Determine the [x, y] coordinate at the center of the cell enclosing the given text.  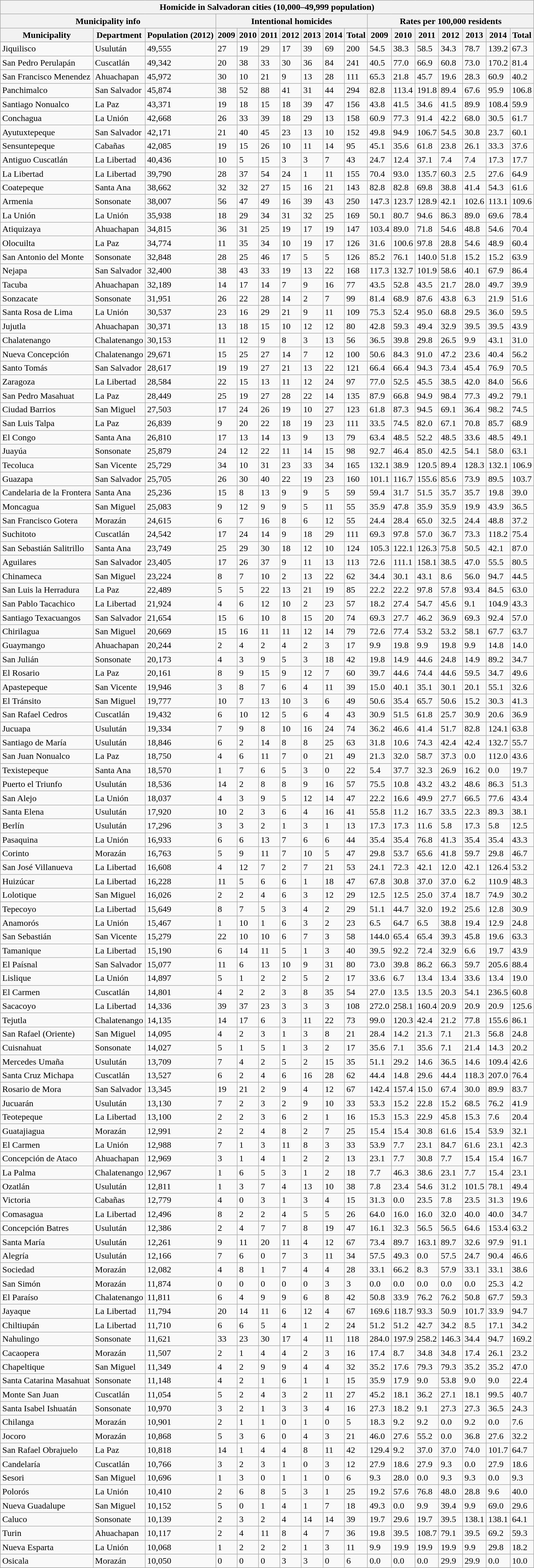
59 [356, 493]
49.2 [498, 395]
Candelaria de la Frontera [47, 493]
86.4 [522, 271]
Santa María [47, 1242]
57.6 [403, 1491]
Chirilagua [47, 632]
10,818 [180, 1450]
128.3 [474, 465]
21.2 [451, 1020]
Guatajiagua [47, 1131]
112.0 [498, 756]
24,542 [180, 534]
Municipality [47, 35]
Conchagua [47, 118]
69.0 [498, 1506]
46.3 [403, 1173]
45 [269, 132]
76.4 [522, 1076]
98.2 [498, 410]
10,970 [180, 1408]
27.4 [403, 604]
95.9 [498, 90]
Santiago de María [47, 742]
58.1 [474, 632]
15,279 [180, 937]
30,537 [180, 312]
Texistepeque [47, 770]
17.1 [498, 1325]
74.9 [498, 895]
Suchitoto [47, 534]
50.1 [379, 215]
14,336 [180, 1006]
16,228 [180, 881]
92.7 [379, 451]
49,555 [180, 49]
35,938 [180, 215]
97 [356, 382]
250 [356, 202]
10,050 [180, 1561]
144.0 [379, 937]
46.7 [522, 854]
Tamanique [47, 951]
91.0 [427, 354]
Guazapa [47, 479]
Santa Cruz Michapa [47, 1076]
36.7 [451, 534]
Lislique [47, 978]
Rosario de Mora [47, 1089]
21,924 [180, 604]
La Palma [47, 1173]
25,083 [180, 507]
77.6 [498, 798]
124.1 [498, 729]
63.0 [522, 590]
21.4 [474, 1048]
6.6 [474, 951]
12.0 [451, 867]
16.1 [379, 1228]
66.3 [451, 964]
Santo Tomás [47, 368]
92.2 [403, 951]
73.9 [474, 479]
258.1 [403, 1006]
39,790 [180, 174]
89.3 [498, 812]
26.5 [451, 340]
20.4 [522, 1117]
38,662 [180, 188]
87.9 [379, 395]
21.9 [498, 299]
42.0 [474, 382]
103.7 [522, 479]
10.8 [403, 784]
66.2 [403, 1269]
74.4 [427, 673]
6.7 [403, 978]
68.0 [474, 118]
Santiago Texacuangos [47, 618]
85.7 [498, 424]
135.7 [427, 174]
25.6 [474, 909]
Sensuntepeque [47, 146]
22,489 [180, 590]
27.0 [379, 992]
67.1 [451, 424]
Polorós [47, 1491]
42.2 [451, 118]
40.5 [379, 63]
23.2 [522, 1353]
65.3 [379, 77]
23.6 [474, 354]
105.3 [379, 548]
38.1 [522, 812]
23.7 [498, 132]
125.6 [522, 1006]
8.6 [451, 576]
169.6 [379, 1311]
98.4 [451, 395]
51.7 [451, 729]
165 [356, 465]
31.8 [379, 742]
Alegría [47, 1256]
72.3 [403, 867]
10,152 [180, 1506]
101.5 [474, 1186]
32.2 [522, 1436]
39.4 [451, 1506]
San Pablo Tacachico [47, 604]
33.3 [498, 146]
42,085 [180, 146]
10,766 [180, 1464]
121 [356, 368]
118.3 [474, 1076]
75.3 [379, 312]
12,166 [180, 1256]
10,410 [180, 1491]
Sociedad [47, 1269]
116.7 [403, 479]
Caluco [47, 1520]
Mercedes Umaña [47, 1062]
100 [356, 354]
70.5 [522, 368]
111.1 [403, 562]
52.2 [427, 437]
77.4 [403, 632]
58.6 [451, 271]
12,988 [180, 1145]
23,749 [180, 548]
101.1 [379, 479]
Santiago Nonualco [47, 104]
37.7 [403, 770]
51.6 [522, 299]
12.8 [498, 909]
78.7 [474, 49]
46 [269, 257]
Aguilares [47, 562]
142.4 [379, 1089]
42.5 [451, 451]
55.2 [427, 1436]
45.2 [379, 1395]
123.7 [403, 202]
Intentional homicides [292, 21]
11,811 [180, 1298]
23,224 [180, 576]
Puerto el Triunfo [47, 784]
22.8 [427, 1103]
Victoria [47, 1200]
66.5 [474, 798]
12,991 [180, 1131]
67.6 [474, 90]
69.1 [451, 410]
16,933 [180, 839]
54.7 [427, 604]
64.6 [474, 1228]
25,879 [180, 451]
40.7 [522, 1395]
45.1 [379, 146]
14,801 [180, 992]
34,774 [180, 243]
67.9 [498, 271]
147.3 [379, 202]
16,763 [180, 854]
120.3 [403, 1020]
San Pedro Perulapán [47, 63]
10,696 [180, 1478]
Corinto [47, 854]
12,261 [180, 1242]
294 [356, 90]
11,507 [180, 1353]
53.8 [451, 1381]
Apastepeque [47, 687]
34.3 [451, 49]
157.4 [403, 1089]
85.2 [379, 257]
Ayutuxtepeque [47, 132]
258.2 [427, 1339]
42.3 [522, 1145]
Tecoluca [47, 465]
126.3 [427, 548]
Ciudad Barrios [47, 410]
13,130 [180, 1103]
63.8 [522, 729]
Chapeltique [47, 1367]
197.9 [403, 1339]
14,135 [180, 1020]
43.6 [522, 756]
Chinameca [47, 576]
100.6 [403, 243]
87.6 [427, 299]
22.3 [474, 812]
Armenia [47, 202]
Sesori [47, 1478]
22.4 [522, 1381]
28,584 [180, 382]
28,449 [180, 395]
47.2 [451, 354]
31,951 [180, 299]
57.9 [451, 1269]
106.8 [522, 90]
49.6 [522, 673]
30,153 [180, 340]
11,710 [180, 1325]
155 [356, 174]
113 [356, 562]
Teotepeque [47, 1117]
Jucuapa [47, 729]
60 [356, 673]
14,095 [180, 1034]
19,777 [180, 701]
21,654 [180, 618]
San José Villanueva [47, 867]
272.0 [379, 1006]
25.0 [427, 895]
67.4 [451, 1089]
18,037 [180, 798]
120.5 [427, 465]
16,026 [180, 895]
27.1 [451, 1395]
44.7 [403, 909]
77.8 [474, 1020]
191.8 [427, 90]
36.8 [474, 1436]
58 [356, 937]
Santa Catarina Masahuat [47, 1381]
19,432 [180, 715]
60.1 [522, 132]
108.7 [427, 1533]
55.7 [522, 742]
64.0 [379, 1214]
42,668 [180, 118]
17.6 [403, 1367]
18,750 [180, 756]
21.7 [451, 285]
77 [356, 285]
83.7 [522, 1089]
Santa Elena [47, 812]
18,570 [180, 770]
153.4 [498, 1228]
19,334 [180, 729]
Cuisnahuat [47, 1048]
68.8 [451, 312]
16.2 [474, 770]
13,527 [180, 1076]
San Antonio del Monte [47, 257]
31.7 [403, 493]
San Sebastián Salitrillo [47, 548]
118 [356, 1339]
53 [356, 867]
86.1 [522, 1020]
45.5 [427, 382]
152 [356, 132]
55.5 [498, 562]
Comasagua [47, 1214]
57.8 [451, 590]
58.0 [498, 451]
42.7 [427, 1325]
45,972 [180, 77]
82.0 [427, 424]
17,920 [180, 812]
30.2 [522, 895]
129.4 [379, 1450]
Jiquilisco [47, 49]
37.4 [451, 895]
65.6 [427, 854]
Pasaquina [47, 839]
24.3 [522, 1408]
63.1 [522, 451]
43,371 [180, 104]
109.4 [498, 1062]
14.0 [522, 645]
Zaragoza [47, 382]
29.5 [474, 312]
10,139 [180, 1520]
Rates per 100,000 residents [451, 21]
38.9 [403, 465]
29.2 [403, 1062]
80.5 [522, 562]
19.4 [474, 923]
86.2 [427, 964]
74.3 [427, 742]
140.0 [427, 257]
73.3 [474, 534]
San Rafael Cedros [47, 715]
69.8 [427, 188]
64.1 [522, 1520]
20,173 [180, 659]
San Alejo [47, 798]
64.9 [522, 174]
36.4 [474, 410]
39.9 [522, 285]
40,436 [180, 160]
9.6 [498, 1491]
118.7 [403, 1311]
284.0 [379, 1339]
67.3 [522, 49]
95 [356, 146]
10,068 [180, 1547]
42,171 [180, 132]
65.0 [427, 520]
93.3 [427, 1311]
Monte San Juan [47, 1395]
118.2 [498, 534]
63.7 [522, 632]
38,007 [180, 202]
160.4 [427, 1006]
25.7 [451, 715]
85 [356, 590]
11,349 [180, 1367]
31.2 [451, 1186]
32.5 [451, 520]
56.2 [522, 354]
169.2 [522, 1339]
Lolotique [47, 895]
12,496 [180, 1214]
143 [356, 188]
Chiltiupán [47, 1325]
93.0 [403, 174]
75.4 [522, 534]
84.0 [498, 382]
50.9 [451, 1311]
20.6 [498, 715]
38.3 [403, 49]
Ozatlán [47, 1186]
San Sebastián [47, 937]
23,405 [180, 562]
40.4 [498, 354]
8.3 [427, 1269]
Tejutla [47, 1020]
49.8 [379, 132]
Osicala [47, 1561]
80.7 [403, 215]
126.4 [498, 867]
15,077 [180, 964]
12,969 [180, 1159]
10.6 [403, 742]
17.7 [522, 160]
40.2 [522, 77]
16,608 [180, 867]
17.9 [403, 1381]
60.3 [451, 174]
San Juan Nonualco [47, 756]
56.6 [522, 382]
El Rosario [47, 673]
20,669 [180, 632]
12,779 [180, 1200]
13,345 [180, 1089]
72.4 [427, 951]
15,649 [180, 909]
39.7 [379, 673]
169 [356, 215]
Moncagua [47, 507]
37.1 [427, 160]
25.3 [498, 1283]
10.0 [522, 1561]
84.5 [498, 590]
47.8 [403, 507]
51.8 [451, 257]
20.2 [522, 1048]
32,848 [180, 257]
41.8 [451, 854]
El Congo [47, 437]
San Julián [47, 659]
53.3 [379, 1103]
91.4 [427, 118]
30,371 [180, 326]
37.6 [522, 146]
Tacuba [47, 285]
27,503 [180, 410]
15,467 [180, 923]
45.4 [474, 368]
108.4 [498, 104]
San Francisco Gotera [47, 520]
25,729 [180, 465]
75.8 [451, 548]
68.5 [474, 1103]
41.9 [522, 1103]
34,815 [180, 229]
48.6 [474, 784]
26,839 [180, 424]
Santa Isabel Ishuatán [47, 1408]
11.6 [427, 826]
18,846 [180, 742]
45,874 [180, 90]
106.9 [522, 465]
6.2 [474, 881]
101.9 [427, 271]
Concepción de Ataco [47, 1159]
21.8 [403, 77]
93.4 [474, 590]
52.4 [403, 312]
34.6 [427, 104]
52 [248, 90]
73 [356, 1020]
Nueva Esparta [47, 1547]
46.0 [379, 1436]
31.6 [379, 243]
59.4 [379, 493]
66.9 [427, 63]
12.9 [498, 923]
84.7 [451, 1145]
158.1 [427, 562]
102.6 [474, 202]
30.0 [474, 1089]
69.6 [498, 215]
Jocoro [47, 1436]
San Simón [47, 1283]
Department [119, 35]
63.3 [522, 937]
11.2 [403, 812]
11,148 [180, 1381]
63.2 [522, 1228]
241 [356, 63]
20.1 [474, 687]
55.1 [498, 687]
67.8 [379, 881]
147 [356, 229]
49.1 [522, 437]
58.5 [427, 49]
8.5 [474, 1325]
113.4 [403, 90]
28,617 [180, 368]
39.3 [451, 937]
97.9 [498, 1242]
10,117 [180, 1533]
103.4 [379, 229]
49,342 [180, 63]
74.0 [474, 1450]
Antiguo Cuscatlán [47, 160]
85.6 [451, 479]
11,054 [180, 1395]
El Paísnal [47, 964]
135 [356, 395]
56.8 [498, 1034]
109.6 [522, 202]
84.3 [403, 354]
45.7 [427, 77]
94.6 [427, 215]
11,794 [180, 1311]
49.7 [498, 285]
25,236 [180, 493]
12,811 [180, 1186]
16.6 [403, 798]
99.0 [379, 1020]
69.2 [498, 1533]
60.4 [522, 243]
55.8 [379, 812]
52.5 [403, 382]
Concepción Batres [47, 1228]
Juayúa [47, 451]
29,671 [180, 354]
236.5 [498, 992]
Jayaque [47, 1311]
23.4 [403, 1186]
26.9 [451, 770]
Chilanga [47, 1422]
Jucuarán [47, 1103]
12,386 [180, 1228]
117.3 [379, 271]
20,244 [180, 645]
84 [333, 63]
207.0 [498, 1076]
14,027 [180, 1048]
Sonzacate [47, 299]
12.4 [403, 160]
160 [356, 479]
11,874 [180, 1283]
87.3 [403, 410]
88 [269, 90]
20.3 [451, 992]
4.2 [522, 1283]
Candelaría [47, 1464]
19,946 [180, 687]
49.9 [427, 798]
44.5 [522, 576]
Guaymango [47, 645]
69 [333, 49]
Santa Rosa de Lima [47, 312]
108 [356, 1006]
63 [356, 742]
66.8 [403, 395]
94.5 [427, 410]
14,897 [180, 978]
Nejapa [47, 271]
205.6 [498, 964]
78.1 [498, 1186]
61.7 [522, 118]
Olocuilta [47, 243]
124 [356, 548]
Anamorós [47, 923]
88.4 [522, 964]
8.7 [403, 1353]
91.1 [522, 1242]
35.1 [427, 687]
San Luis Talpa [47, 424]
24,615 [180, 520]
Homicide in Salvadoran cities (10,000–49,999 population) [267, 7]
76.1 [403, 257]
23.8 [451, 146]
42.6 [522, 1062]
11,621 [180, 1339]
Coatepeque [47, 188]
113.1 [498, 202]
139.2 [498, 49]
2.5 [474, 174]
98 [356, 451]
63.9 [522, 257]
31.0 [522, 340]
128.9 [427, 202]
104.9 [498, 604]
Sacacoyo [47, 1006]
Cacaopera [47, 1353]
90.4 [498, 1256]
Huizúcar [47, 881]
78.4 [522, 215]
48.3 [522, 881]
170.2 [498, 63]
26,810 [180, 437]
156 [356, 104]
18.7 [474, 895]
18,536 [180, 784]
63.4 [379, 437]
71.8 [427, 229]
70.8 [474, 424]
123 [356, 410]
17,296 [180, 826]
Panchimalco [47, 90]
Jujutla [47, 326]
37.2 [522, 520]
Population (2012) [180, 35]
75.5 [379, 784]
El Paraíso [47, 1298]
28.3 [474, 77]
39.0 [522, 493]
Turin [47, 1533]
San Rafael (Oriente) [47, 1034]
10,868 [180, 1436]
Tepecoyo [47, 909]
50.5 [474, 548]
13,100 [180, 1117]
10,901 [180, 1422]
89.2 [498, 659]
19.0 [522, 978]
99 [356, 299]
122.1 [403, 548]
58.7 [427, 756]
52.8 [403, 285]
99.5 [498, 1395]
20,161 [180, 673]
87.0 [522, 548]
95.0 [427, 312]
5.4 [379, 770]
32.1 [522, 1131]
43.4 [522, 798]
200 [356, 49]
65.7 [427, 701]
6.3 [474, 299]
53.7 [403, 854]
59.9 [522, 104]
13,709 [180, 1062]
168 [356, 271]
32,189 [180, 285]
Nueva Concepción [47, 354]
25,705 [180, 479]
18.3 [379, 1422]
15,190 [180, 951]
76.9 [498, 368]
106.7 [427, 132]
San Pedro Masahuat [47, 395]
22.9 [427, 1117]
30.3 [498, 701]
46.2 [427, 618]
24.1 [379, 867]
158 [356, 118]
146.3 [451, 1339]
Berlín [47, 826]
54.3 [498, 188]
Atiquizaya [47, 229]
92.4 [498, 618]
12,082 [180, 1269]
110.9 [498, 881]
89.5 [498, 479]
37.3 [451, 756]
San Francisco Menendez [47, 77]
12,967 [180, 1173]
Nueva Guadalupe [47, 1506]
Municipality info [108, 21]
42.8 [379, 326]
45.6 [451, 604]
48.9 [498, 243]
14.2 [403, 1034]
163.1 [427, 1242]
36.0 [498, 312]
85.0 [427, 451]
56.0 [474, 576]
14.3 [498, 1048]
32,400 [180, 271]
San Luis la Herradura [47, 590]
51.3 [522, 784]
109 [356, 312]
Nahulingo [47, 1339]
94.3 [427, 368]
El Tránsito [47, 701]
30.5 [498, 118]
46.4 [403, 451]
48.0 [451, 1491]
San Rafael Obrajuelo [47, 1450]
